Return [x, y] of the center of cell containing provided text 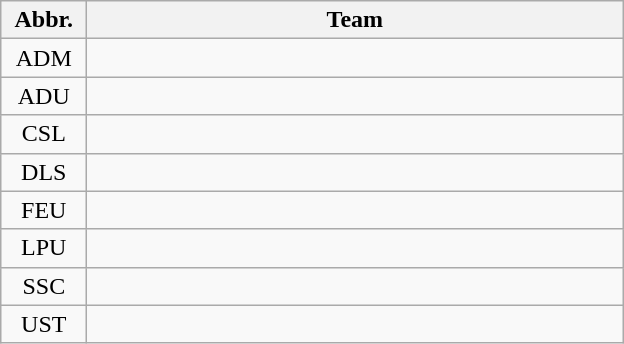
FEU [44, 210]
LPU [44, 248]
UST [44, 324]
DLS [44, 172]
CSL [44, 134]
Abbr. [44, 20]
ADU [44, 96]
Team [355, 20]
ADM [44, 58]
SSC [44, 286]
